Search for the cell housing the specified text and yield its (X, Y) center coordinate. 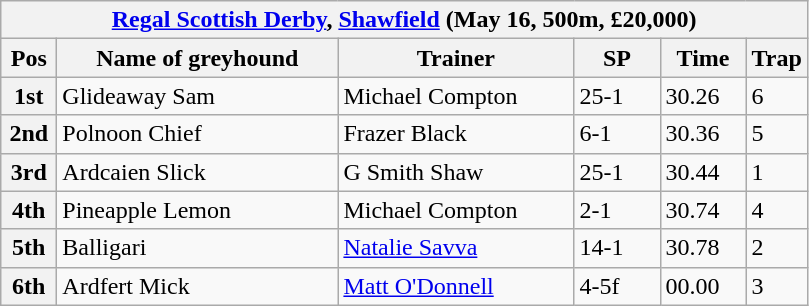
Trap (776, 58)
Trainer (456, 58)
5th (29, 248)
Name of greyhound (198, 58)
Frazer Black (456, 134)
6-1 (617, 134)
14-1 (617, 248)
3rd (29, 172)
30.36 (703, 134)
2nd (29, 134)
6th (29, 286)
00.00 (703, 286)
Ardfert Mick (198, 286)
5 (776, 134)
Regal Scottish Derby, Shawfield (May 16, 500m, £20,000) (404, 20)
4-5f (617, 286)
Polnoon Chief (198, 134)
3 (776, 286)
30.26 (703, 96)
Pos (29, 58)
1st (29, 96)
Pineapple Lemon (198, 210)
Glideaway Sam (198, 96)
30.44 (703, 172)
Natalie Savva (456, 248)
4th (29, 210)
2-1 (617, 210)
Matt O'Donnell (456, 286)
G Smith Shaw (456, 172)
6 (776, 96)
4 (776, 210)
2 (776, 248)
Ardcaien Slick (198, 172)
Balligari (198, 248)
1 (776, 172)
Time (703, 58)
30.74 (703, 210)
SP (617, 58)
30.78 (703, 248)
